Search for the cell housing the specified text and yield its (x, y) center coordinate. 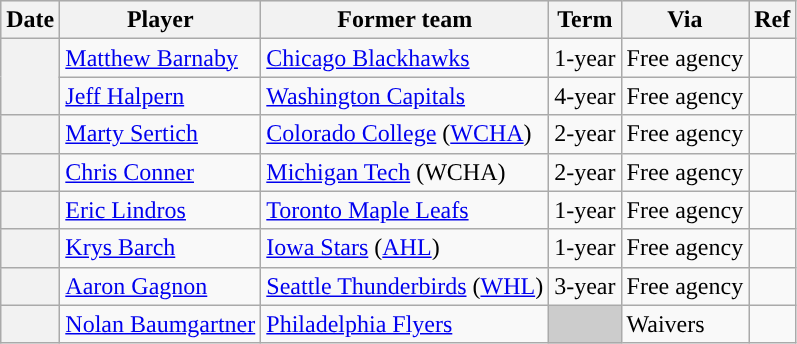
Philadelphia Flyers (405, 324)
Matthew Barnaby (160, 58)
Chicago Blackhawks (405, 58)
Aaron Gagnon (160, 286)
Former team (405, 20)
Toronto Maple Leafs (405, 210)
Via (685, 20)
Jeff Halpern (160, 96)
Eric Lindros (160, 210)
Michigan Tech (WCHA) (405, 172)
Krys Barch (160, 248)
Colorado College (WCHA) (405, 134)
Washington Capitals (405, 96)
Seattle Thunderbirds (WHL) (405, 286)
Chris Conner (160, 172)
4-year (585, 96)
Waivers (685, 324)
3-year (585, 286)
Nolan Baumgartner (160, 324)
Marty Sertich (160, 134)
Date (30, 20)
Ref (772, 20)
Iowa Stars (AHL) (405, 248)
Player (160, 20)
Term (585, 20)
